Locate the cell with the specified text and output its (X, Y) center coordinate. 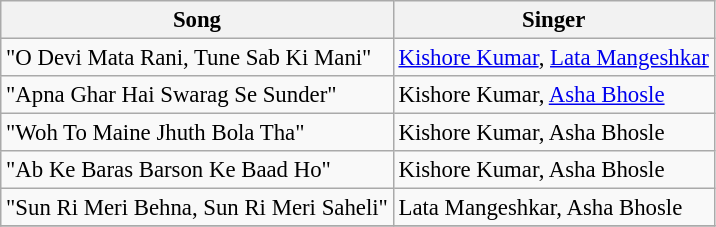
"Apna Ghar Hai Swarag Se Sunder" (197, 95)
"Ab Ke Baras Barson Ke Baad Ho" (197, 170)
Kishore Kumar, Lata Mangeshkar (554, 58)
Lata Mangeshkar, Asha Bhosle (554, 208)
Song (197, 20)
Singer (554, 20)
"O Devi Mata Rani, Tune Sab Ki Mani" (197, 58)
"Woh To Maine Jhuth Bola Tha" (197, 133)
"Sun Ri Meri Behna, Sun Ri Meri Saheli" (197, 208)
